Capture the cell that displays the provided text and extract its (x, y) central coordinate. 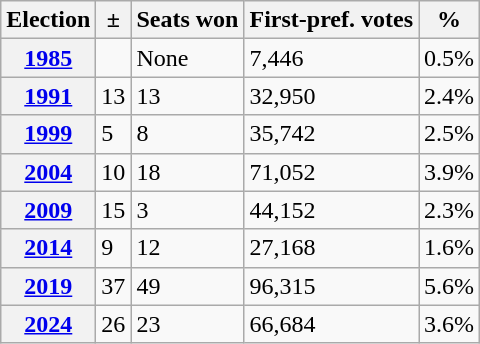
66,684 (332, 324)
26 (114, 324)
27,168 (332, 248)
35,742 (332, 134)
96,315 (332, 286)
71,052 (332, 172)
3.9% (450, 172)
18 (188, 172)
% (450, 20)
9 (114, 248)
Election (48, 20)
3.6% (450, 324)
None (188, 58)
37 (114, 286)
1985 (48, 58)
12 (188, 248)
23 (188, 324)
2.3% (450, 210)
5.6% (450, 286)
2004 (48, 172)
15 (114, 210)
32,950 (332, 96)
1999 (48, 134)
± (114, 20)
2009 (48, 210)
2019 (48, 286)
2.4% (450, 96)
0.5% (450, 58)
1.6% (450, 248)
1991 (48, 96)
Seats won (188, 20)
10 (114, 172)
2024 (48, 324)
7,446 (332, 58)
49 (188, 286)
2.5% (450, 134)
2014 (48, 248)
5 (114, 134)
First-pref. votes (332, 20)
44,152 (332, 210)
8 (188, 134)
3 (188, 210)
